Output the (x, y) coordinate of the center of the cell containing the given text.  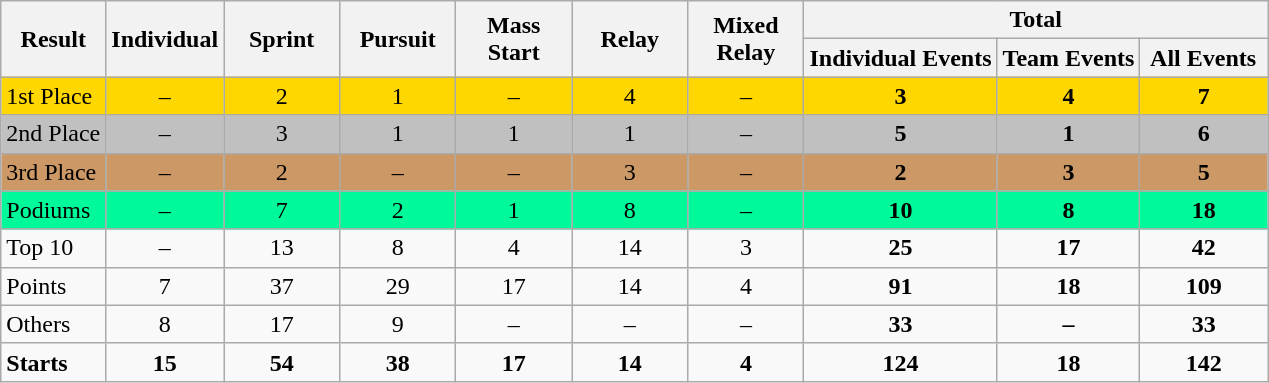
Mass Start (514, 39)
Starts (54, 362)
All Events (1204, 58)
Relay (630, 39)
Total (1036, 20)
Top 10 (54, 248)
37 (282, 286)
2nd Place (54, 134)
13 (282, 248)
15 (165, 362)
6 (1204, 134)
54 (282, 362)
124 (900, 362)
Pursuit (398, 39)
Others (54, 324)
Individual (165, 39)
29 (398, 286)
42 (1204, 248)
MixedRelay (746, 39)
1st Place (54, 96)
10 (900, 210)
Podiums (54, 210)
109 (1204, 286)
Result (54, 39)
Sprint (282, 39)
3rd Place (54, 172)
91 (900, 286)
Points (54, 286)
38 (398, 362)
9 (398, 324)
142 (1204, 362)
Team Events (1068, 58)
25 (900, 248)
Individual Events (900, 58)
